Scan for the cell matching the given text and deliver its [X, Y] coordinate at center. 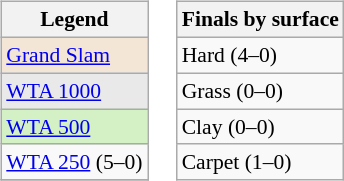
WTA 1000 [74, 91]
WTA 500 [74, 127]
Carpet (1–0) [260, 162]
Grand Slam [74, 55]
Grass (0–0) [260, 91]
Legend [74, 20]
Clay (0–0) [260, 127]
WTA 250 (5–0) [74, 162]
Finals by surface [260, 20]
Hard (4–0) [260, 55]
